Determine the [X, Y] coordinate at the center of the cell enclosing the given text.  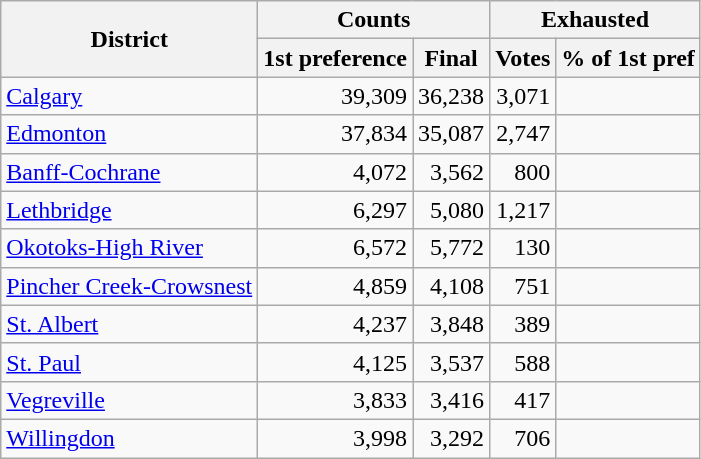
Exhausted [596, 20]
3,292 [452, 438]
706 [523, 438]
3,562 [452, 172]
3,071 [523, 96]
Final [452, 58]
Calgary [130, 96]
3,998 [336, 438]
39,309 [336, 96]
4,125 [336, 362]
130 [523, 248]
Edmonton [130, 134]
Willingdon [130, 438]
6,297 [336, 210]
4,072 [336, 172]
3,833 [336, 400]
St. Paul [130, 362]
3,416 [452, 400]
588 [523, 362]
35,087 [452, 134]
4,237 [336, 324]
District [130, 39]
2,747 [523, 134]
Votes [523, 58]
1st preference [336, 58]
800 [523, 172]
4,108 [452, 286]
6,572 [336, 248]
3,848 [452, 324]
417 [523, 400]
3,537 [452, 362]
Counts [374, 20]
Lethbridge [130, 210]
36,238 [452, 96]
Pincher Creek-Crowsnest [130, 286]
4,859 [336, 286]
Okotoks-High River [130, 248]
% of 1st pref [628, 58]
1,217 [523, 210]
5,772 [452, 248]
St. Albert [130, 324]
37,834 [336, 134]
Vegreville [130, 400]
5,080 [452, 210]
389 [523, 324]
751 [523, 286]
Banff-Cochrane [130, 172]
